Detect which cell encompasses the target text, then output its (x, y) center coordinate. 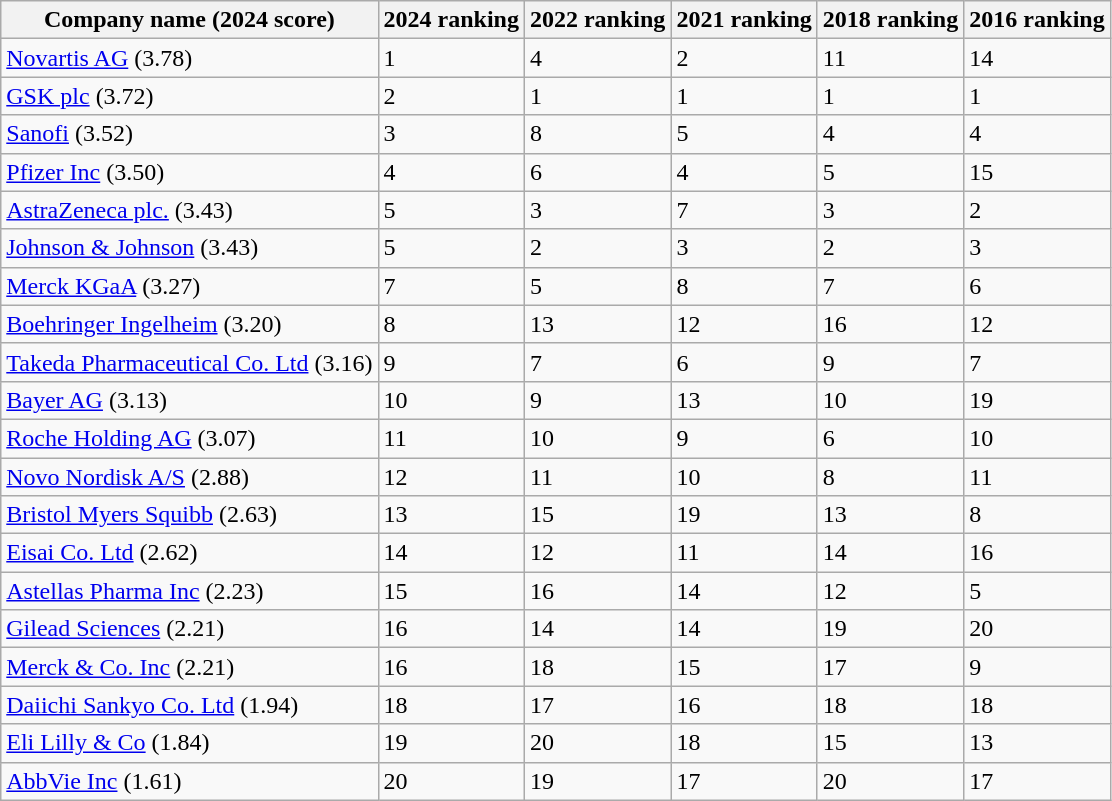
Roche Holding AG (3.07) (190, 438)
Merck KGaA (3.27) (190, 286)
Astellas Pharma Inc (2.23) (190, 591)
2016 ranking (1037, 20)
2022 ranking (597, 20)
Gilead Sciences (2.21) (190, 629)
2021 ranking (744, 20)
Bayer AG (3.13) (190, 400)
AstraZeneca plc. (3.43) (190, 210)
Boehringer Ingelheim (3.20) (190, 324)
Eisai Co. Ltd (2.62) (190, 553)
Sanofi (3.52) (190, 134)
2018 ranking (890, 20)
Johnson & Johnson (3.43) (190, 248)
Novartis AG (3.78) (190, 58)
Pfizer Inc (3.50) (190, 172)
Merck & Co. Inc (2.21) (190, 667)
2024 ranking (451, 20)
Company name (2024 score) (190, 20)
GSK plc (3.72) (190, 96)
Novo Nordisk A/S (2.88) (190, 477)
Bristol Myers Squibb (2.63) (190, 515)
AbbVie Inc (1.61) (190, 781)
Eli Lilly & Co (1.84) (190, 743)
Takeda Pharmaceutical Co. Ltd (3.16) (190, 362)
Daiichi Sankyo Co. Ltd (1.94) (190, 705)
